From the cell containing the given text, extract its center point as [X, Y] coordinate. 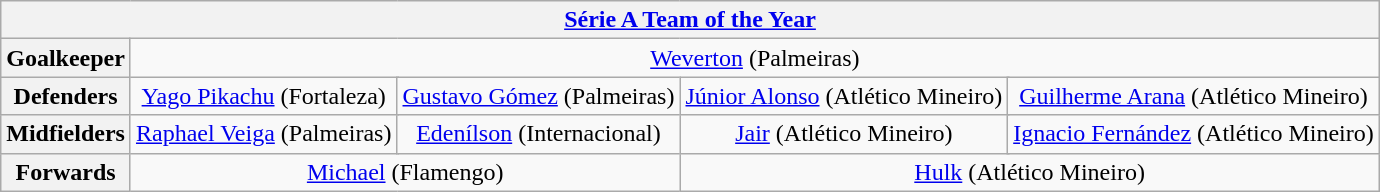
Guilherme Arana (Atlético Mineiro) [1194, 96]
Midfielders [66, 134]
Hulk (Atlético Mineiro) [1030, 172]
Gustavo Gómez (Palmeiras) [538, 96]
Goalkeeper [66, 58]
Michael (Flamengo) [405, 172]
Forwards [66, 172]
Yago Pikachu (Fortaleza) [264, 96]
Defenders [66, 96]
Ignacio Fernández (Atlético Mineiro) [1194, 134]
Jair (Atlético Mineiro) [844, 134]
Série A Team of the Year [690, 20]
Weverton (Palmeiras) [754, 58]
Raphael Veiga (Palmeiras) [264, 134]
Júnior Alonso (Atlético Mineiro) [844, 96]
Edenílson (Internacional) [538, 134]
